Return (X, Y) of the center of cell containing provided text 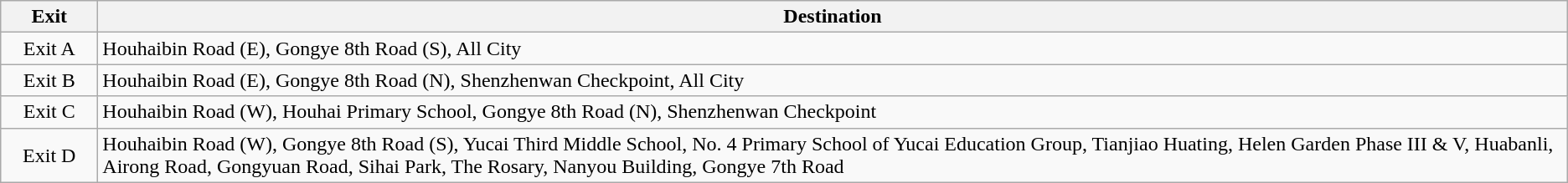
Exit B (49, 80)
Exit D (49, 155)
Houhaibin Road (E), Gongye 8th Road (N), Shenzhenwan Checkpoint, All City (833, 80)
Exit A (49, 48)
Exit C (49, 112)
Houhaibin Road (E), Gongye 8th Road (S), All City (833, 48)
Exit (49, 17)
Destination (833, 17)
Houhaibin Road (W), Houhai Primary School, Gongye 8th Road (N), Shenzhenwan Checkpoint (833, 112)
